Scan for the cell matching the given text and deliver its (x, y) coordinate at center. 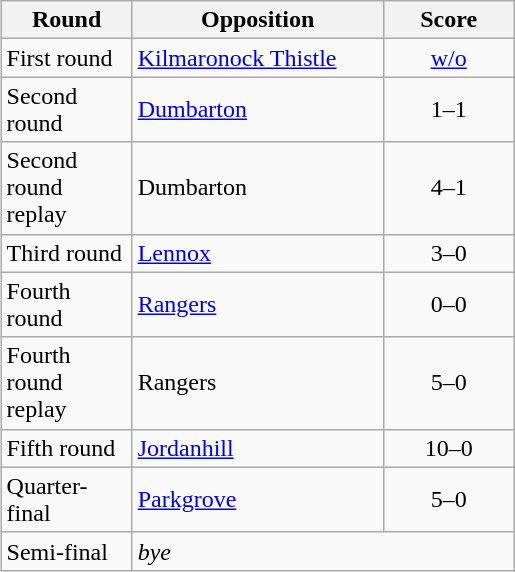
Second round replay (66, 188)
Lennox (258, 253)
Parkgrove (258, 500)
Fourth round (66, 304)
First round (66, 58)
1–1 (448, 110)
Third round (66, 253)
0–0 (448, 304)
Kilmaronock Thistle (258, 58)
Fifth round (66, 448)
10–0 (448, 448)
Score (448, 20)
Round (66, 20)
Jordanhill (258, 448)
Second round (66, 110)
4–1 (448, 188)
Opposition (258, 20)
3–0 (448, 253)
bye (323, 551)
Quarter-final (66, 500)
Fourth round replay (66, 383)
Semi-final (66, 551)
w/o (448, 58)
